Pinpoint the cell where the given text exists, returning its [X, Y] midpoint coordinate. 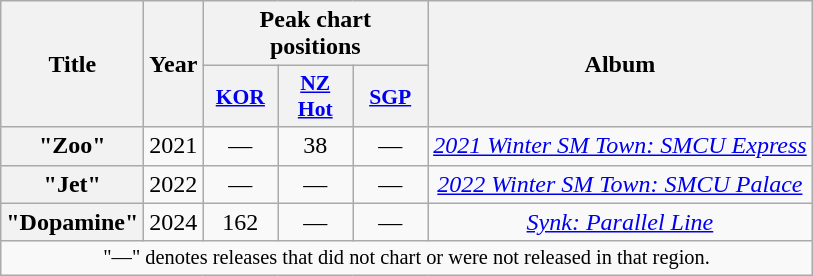
2022 Winter SM Town: SMCU Palace [620, 184]
"Jet" [72, 184]
2021 Winter SM Town: SMCU Express [620, 146]
Album [620, 64]
NZHot [316, 96]
"Dopamine" [72, 222]
162 [240, 222]
2022 [174, 184]
38 [316, 146]
Year [174, 64]
Title [72, 64]
Synk: Parallel Line [620, 222]
"Zoo" [72, 146]
Peak chartpositions [316, 34]
SGP [390, 96]
"—" denotes releases that did not chart or were not released in that region. [406, 258]
2024 [174, 222]
KOR [240, 96]
2021 [174, 146]
